Search for the cell housing the specified text and yield its (X, Y) center coordinate. 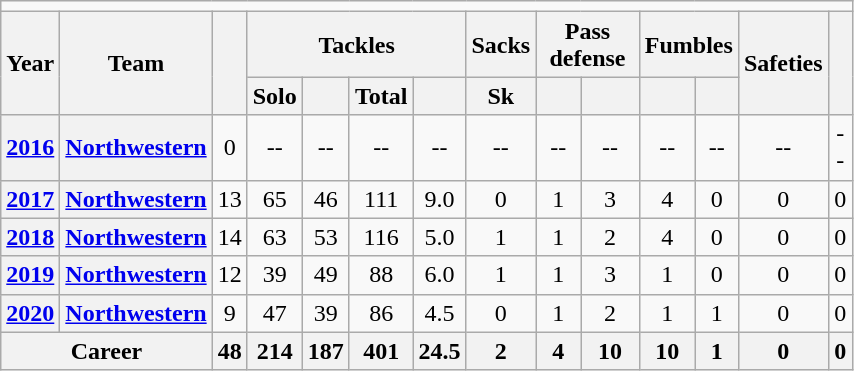
12 (230, 275)
2019 (30, 275)
2020 (30, 313)
Fumbles (688, 44)
86 (381, 313)
5.0 (440, 237)
9 (230, 313)
4.5 (440, 313)
Sk (501, 96)
116 (381, 237)
2016 (30, 148)
Team (136, 64)
14 (230, 237)
111 (381, 199)
13 (230, 199)
65 (274, 199)
2018 (30, 237)
Safeties (783, 64)
Career (106, 351)
Tackles (356, 44)
24.5 (440, 351)
9.0 (440, 199)
88 (381, 275)
53 (326, 237)
47 (274, 313)
401 (381, 351)
2017 (30, 199)
48 (230, 351)
Total (381, 96)
Solo (274, 96)
Year (30, 64)
49 (326, 275)
6.0 (440, 275)
Pass defense (588, 44)
Sacks (501, 44)
46 (326, 199)
214 (274, 351)
187 (326, 351)
63 (274, 237)
